Search for the cell housing the specified text and yield its [x, y] center coordinate. 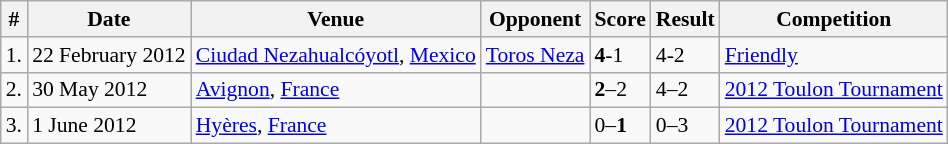
Toros Neza [536, 55]
4-1 [620, 55]
Hyères, France [336, 126]
0–1 [620, 126]
3. [14, 126]
0–3 [686, 126]
4–2 [686, 90]
Avignon, France [336, 90]
30 May 2012 [109, 90]
Date [109, 19]
Opponent [536, 19]
Result [686, 19]
Venue [336, 19]
Score [620, 19]
1. [14, 55]
2. [14, 90]
Friendly [834, 55]
4-2 [686, 55]
1 June 2012 [109, 126]
Ciudad Nezahualcóyotl, Mexico [336, 55]
2–2 [620, 90]
Competition [834, 19]
# [14, 19]
22 February 2012 [109, 55]
